Identify which cell holds the provided text, then report its (X, Y) central coordinate. 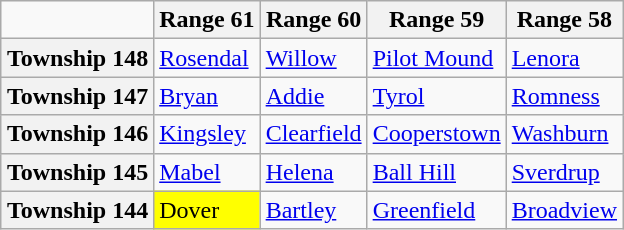
Range 59 (436, 20)
Range 60 (314, 20)
Willow (314, 58)
Sverdrup (564, 172)
Mabel (207, 172)
Township 144 (77, 210)
Romness (564, 96)
Township 148 (77, 58)
Lenora (564, 58)
Clearfield (314, 134)
Broadview (564, 210)
Bartley (314, 210)
Bryan (207, 96)
Range 58 (564, 20)
Dover (207, 210)
Township 147 (77, 96)
Range 61 (207, 20)
Ball Hill (436, 172)
Greenfield (436, 210)
Township 146 (77, 134)
Cooperstown (436, 134)
Washburn (564, 134)
Addie (314, 96)
Helena (314, 172)
Tyrol (436, 96)
Kingsley (207, 134)
Rosendal (207, 58)
Township 145 (77, 172)
Pilot Mound (436, 58)
